Detect which cell encompasses the target text, then output its (X, Y) center coordinate. 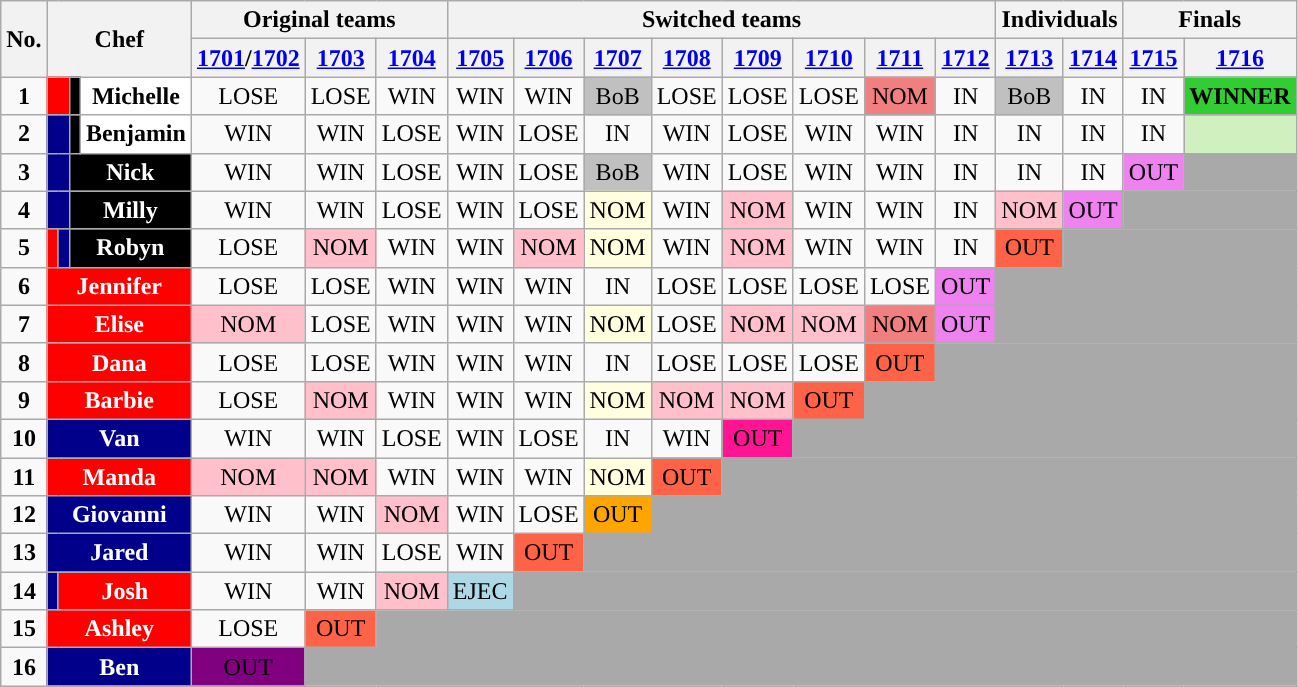
No. (24, 39)
1713 (1030, 58)
Chef (119, 39)
1712 (965, 58)
Milly (130, 210)
7 (24, 324)
1708 (686, 58)
Van (119, 438)
14 (24, 591)
Giovanni (119, 515)
Nick (130, 172)
Manda (119, 477)
Michelle (136, 96)
12 (24, 515)
1716 (1240, 58)
2 (24, 134)
9 (24, 400)
Josh (124, 591)
1710 (828, 58)
Switched teams (722, 20)
Individuals (1060, 20)
8 (24, 362)
1706 (548, 58)
10 (24, 438)
1715 (1153, 58)
Benjamin (136, 134)
Ben (119, 667)
Jennifer (119, 286)
1 (24, 96)
1701/1702 (248, 58)
13 (24, 553)
1704 (412, 58)
Robyn (130, 248)
1709 (758, 58)
1707 (618, 58)
1714 (1093, 58)
4 (24, 210)
3 (24, 172)
5 (24, 248)
Jared (119, 553)
Finals (1210, 20)
1705 (480, 58)
Barbie (119, 400)
6 (24, 286)
1711 (900, 58)
Ashley (119, 629)
11 (24, 477)
16 (24, 667)
WINNER (1240, 96)
EJEC (480, 591)
Original teams (319, 20)
Dana (119, 362)
1703 (340, 58)
15 (24, 629)
Elise (119, 324)
